Find where the given text appears and provide that cell's center as [x, y] coordinate. 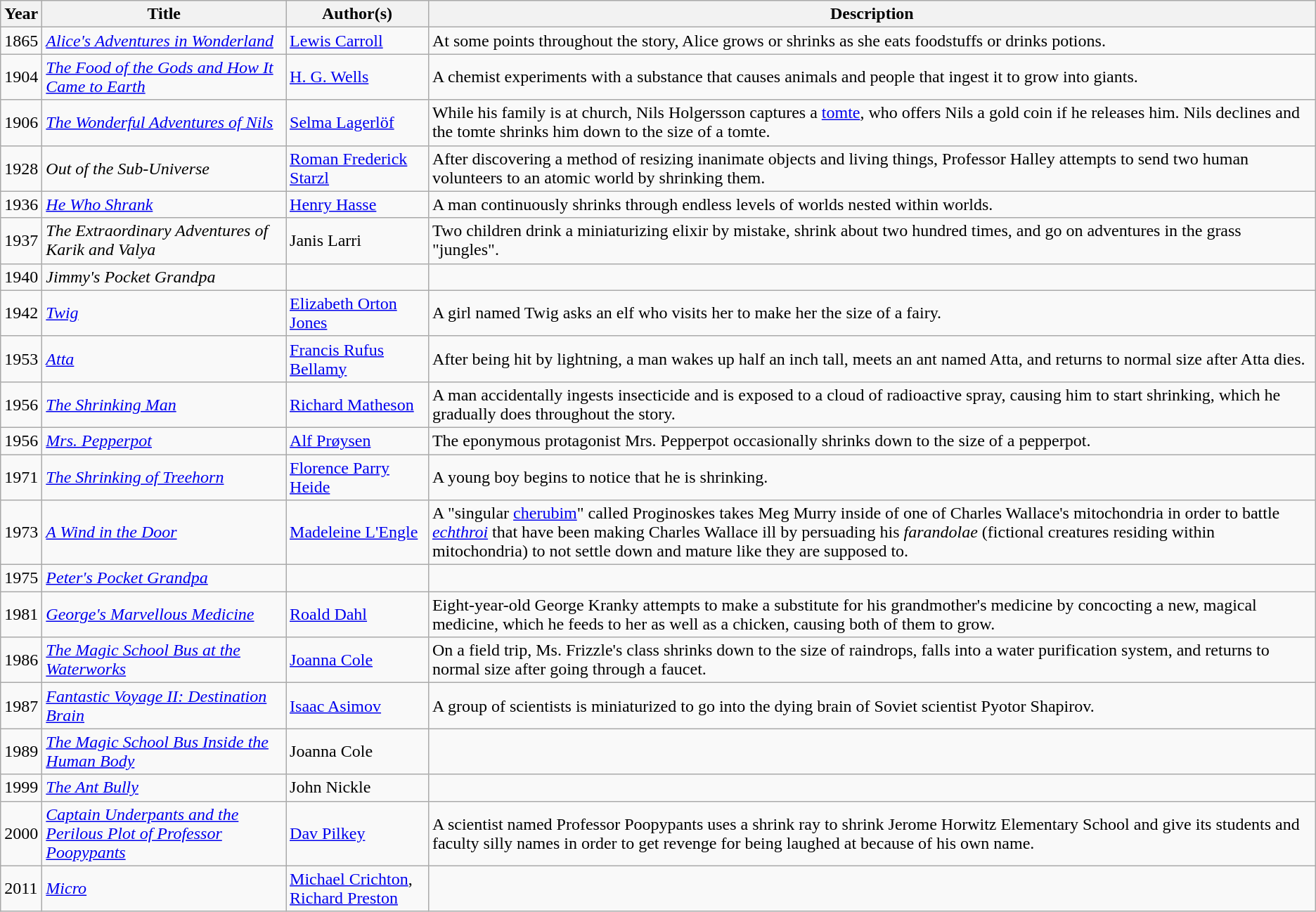
2011 [21, 888]
A young boy begins to notice that he is shrinking. [872, 476]
A Wind in the Door [164, 533]
Richard Matheson [357, 405]
Alice's Adventures in Wonderland [164, 41]
1904 [21, 77]
Jimmy's Pocket Grandpa [164, 277]
Elizabeth Orton Jones [357, 313]
Henry Hasse [357, 204]
Selma Lagerlöf [357, 122]
Madeleine L'Engle [357, 533]
Micro [164, 888]
Michael Crichton, Richard Preston [357, 888]
Roald Dahl [357, 614]
The eponymous protagonist Mrs. Pepperpot occasionally shrinks down to the size of a pepperpot. [872, 441]
Roman Frederick Starzl [357, 169]
1975 [21, 578]
1989 [21, 752]
Author(s) [357, 14]
Francis Rufus Bellamy [357, 358]
Janis Larri [357, 240]
1906 [21, 122]
1865 [21, 41]
1940 [21, 277]
He Who Shrank [164, 204]
H. G. Wells [357, 77]
The Magic School Bus at the Waterworks [164, 660]
Alf Prøysen [357, 441]
1973 [21, 533]
John Nickle [357, 788]
1937 [21, 240]
Out of the Sub-Universe [164, 169]
Description [872, 14]
Two children drink a miniaturizing elixir by mistake, shrink about two hundred times, and go on adventures in the grass "jungles". [872, 240]
The Magic School Bus Inside the Human Body [164, 752]
1928 [21, 169]
2000 [21, 833]
1953 [21, 358]
Twig [164, 313]
Mrs. Pepperpot [164, 441]
The Food of the Gods and How It Came to Earth [164, 77]
Atta [164, 358]
1981 [21, 614]
Year [21, 14]
1999 [21, 788]
At some points throughout the story, Alice grows or shrinks as she eats foodstuffs or drinks potions. [872, 41]
The Shrinking Man [164, 405]
1987 [21, 705]
The Wonderful Adventures of Nils [164, 122]
Captain Underpants and the Perilous Plot of Professor Poopypants [164, 833]
Fantastic Voyage II: Destination Brain [164, 705]
Dav Pilkey [357, 833]
1971 [21, 476]
Title [164, 14]
The Ant Bully [164, 788]
1936 [21, 204]
1942 [21, 313]
A group of scientists is miniaturized to go into the dying brain of Soviet scientist Pyotor Shapirov. [872, 705]
George's Marvellous Medicine [164, 614]
Isaac Asimov [357, 705]
Peter's Pocket Grandpa [164, 578]
The Shrinking of Treehorn [164, 476]
A girl named Twig asks an elf who visits her to make her the size of a fairy. [872, 313]
After being hit by lightning, a man wakes up half an inch tall, meets an ant named Atta, and returns to normal size after Atta dies. [872, 358]
The Extraordinary Adventures of Karik and Valya [164, 240]
A chemist experiments with a substance that causes animals and people that ingest it to grow into giants. [872, 77]
Lewis Carroll [357, 41]
1986 [21, 660]
A man continuously shrinks through endless levels of worlds nested within worlds. [872, 204]
Florence Parry Heide [357, 476]
